Provide the [X, Y] coordinate of the cell's center where the given text is located.  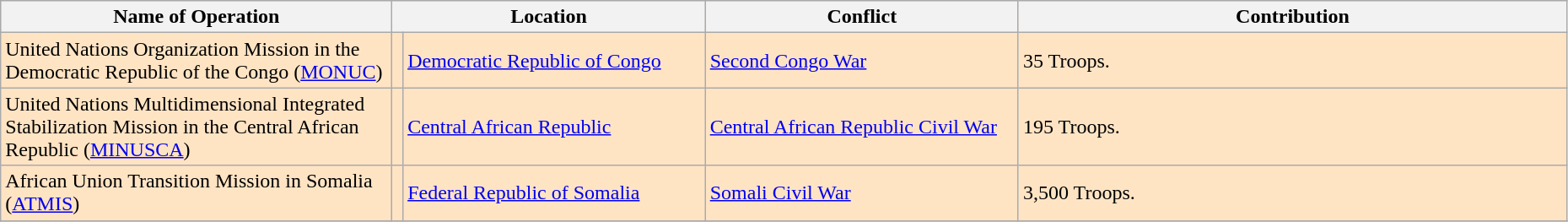
Conflict [862, 17]
Central African Republic Civil War [862, 127]
Federal Republic of Somalia [555, 192]
Somali Civil War [862, 192]
Democratic Republic of Congo [555, 61]
African Union Transition Mission in Somalia (ATMIS) [197, 192]
Second Congo War [862, 61]
United Nations Organization Mission in the Democratic Republic of the Congo (MONUC) [197, 61]
35 Troops. [1292, 61]
Location [548, 17]
United Nations Multidimensional Integrated Stabilization Mission in the Central African Republic (MINUSCA) [197, 127]
195 Troops. [1292, 127]
Contribution [1292, 17]
Name of Operation [197, 17]
3,500 Troops. [1292, 192]
Central African Republic [555, 127]
